Determine the (x, y) coordinate at the center of the cell enclosing the given text.  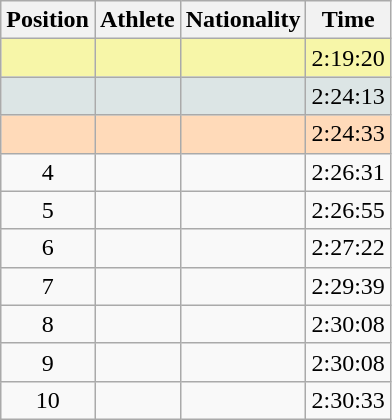
2:24:33 (348, 134)
10 (48, 400)
2:27:22 (348, 248)
7 (48, 286)
2:26:31 (348, 172)
2:24:13 (348, 96)
Nationality (243, 20)
Position (48, 20)
Time (348, 20)
2:30:33 (348, 400)
Athlete (137, 20)
2:19:20 (348, 58)
2:29:39 (348, 286)
2:26:55 (348, 210)
4 (48, 172)
6 (48, 248)
5 (48, 210)
9 (48, 362)
8 (48, 324)
